Extract the [X, Y] coordinate from the center of the cell holding the provided text.  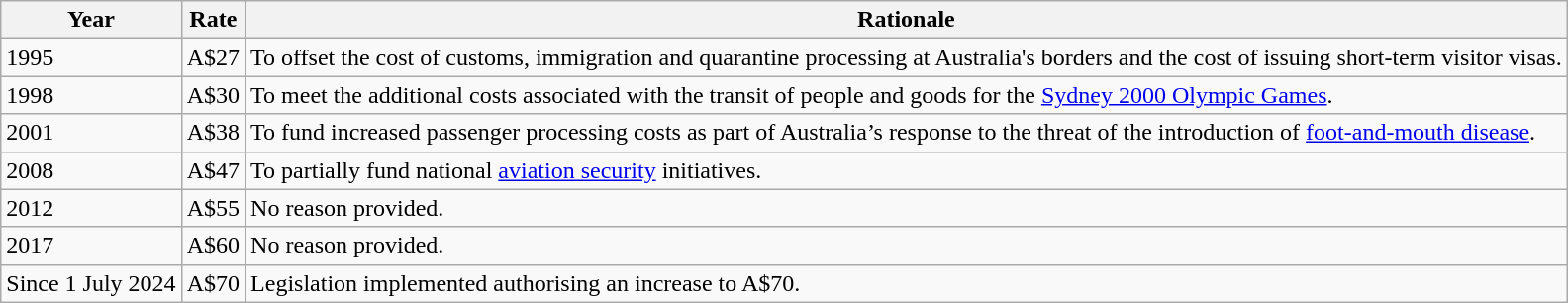
To fund increased passenger processing costs as part of Australia’s response to the threat of the introduction of foot-and-mouth disease. [907, 133]
1995 [91, 57]
A$70 [213, 283]
To meet the additional costs associated with the transit of people and goods for the Sydney 2000 Olympic Games. [907, 95]
A$60 [213, 246]
A$47 [213, 170]
A$38 [213, 133]
Rate [213, 20]
Year [91, 20]
To offset the cost of customs, immigration and quarantine processing at Australia's borders and the cost of issuing short-term visitor visas. [907, 57]
Since 1 July 2024 [91, 283]
A$30 [213, 95]
A$55 [213, 208]
2001 [91, 133]
A$27 [213, 57]
1998 [91, 95]
2017 [91, 246]
To partially fund national aviation security initiatives. [907, 170]
Rationale [907, 20]
Legislation implemented authorising an increase to A$70. [907, 283]
2012 [91, 208]
2008 [91, 170]
